Capture the cell that displays the provided text and extract its (x, y) central coordinate. 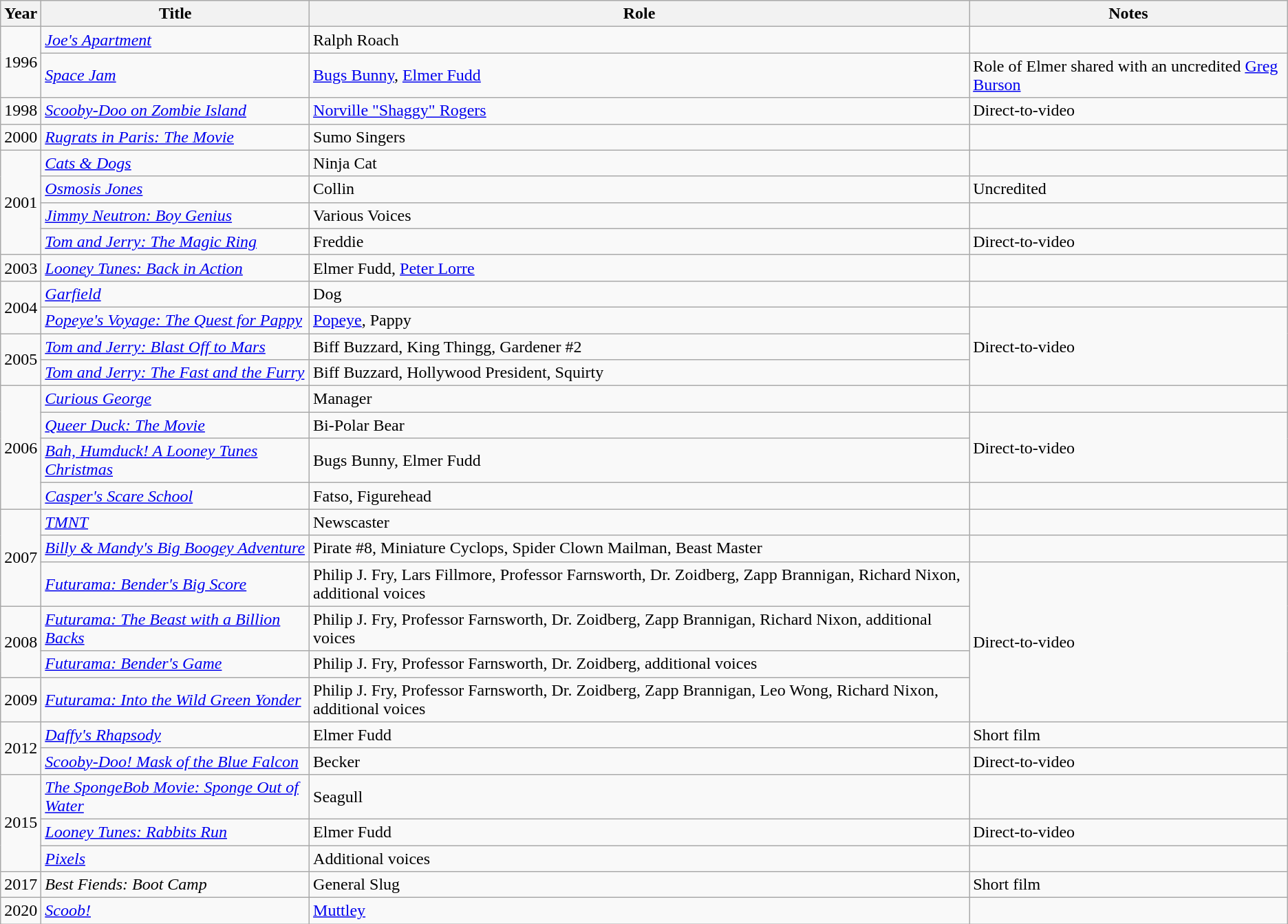
Rugrats in Paris: The Movie (175, 137)
1996 (21, 62)
Queer Duck: The Movie (175, 425)
Ninja Cat (640, 163)
Becker (640, 761)
Daffy's Rhapsody (175, 735)
Looney Tunes: Rabbits Run (175, 832)
Biff Buzzard, King Thingg, Gardener #2 (640, 346)
Role (640, 14)
Best Fiends: Boot Camp (175, 885)
Cats & Dogs (175, 163)
Philip J. Fry, Lars Fillmore, Professor Farnsworth, Dr. Zoidberg, Zapp Brannigan, Richard Nixon, additional voices (640, 583)
Year (21, 14)
Philip J. Fry, Professor Farnsworth, Dr. Zoidberg, Zapp Brannigan, Richard Nixon, additional voices (640, 629)
Scooby-Doo! Mask of the Blue Falcon (175, 761)
Title (175, 14)
Biff Buzzard, Hollywood President, Squirty (640, 373)
2015 (21, 823)
Scoob! (175, 911)
Scooby-Doo on Zombie Island (175, 111)
Manager (640, 399)
Tom and Jerry: The Fast and the Furry (175, 373)
2009 (21, 699)
Futurama: Bender's Game (175, 664)
2001 (21, 202)
Sumo Singers (640, 137)
Futurama: Into the Wild Green Yonder (175, 699)
TMNT (175, 522)
Notes (1128, 14)
Pixels (175, 858)
Philip J. Fry, Professor Farnsworth, Dr. Zoidberg, Zapp Brannigan, Leo Wong, Richard Nixon, additional voices (640, 699)
Pirate #8, Miniature Cyclops, Spider Clown Mailman, Beast Master (640, 548)
Seagull (640, 797)
Collin (640, 189)
Muttley (640, 911)
Dog (640, 294)
Space Jam (175, 76)
Tom and Jerry: The Magic Ring (175, 241)
Various Voices (640, 215)
2000 (21, 137)
Fatso, Figurehead (640, 496)
Norville "Shaggy" Rogers (640, 111)
Additional voices (640, 858)
Looney Tunes: Back in Action (175, 268)
Casper's Scare School (175, 496)
Philip J. Fry, Professor Farnsworth, Dr. Zoidberg, additional voices (640, 664)
2017 (21, 885)
Bi-Polar Bear (640, 425)
Bah, Humduck! A Looney Tunes Christmas (175, 461)
Popeye's Voyage: The Quest for Pappy (175, 320)
Tom and Jerry: Blast Off to Mars (175, 346)
2005 (21, 359)
2004 (21, 307)
General Slug (640, 885)
Garfield (175, 294)
The SpongeBob Movie: Sponge Out of Water (175, 797)
Freddie (640, 241)
Elmer Fudd, Peter Lorre (640, 268)
Curious George (175, 399)
Jimmy Neutron: Boy Genius (175, 215)
Futurama: Bender's Big Score (175, 583)
1998 (21, 111)
Newscaster (640, 522)
2007 (21, 557)
Uncredited (1128, 189)
2008 (21, 641)
2020 (21, 911)
Popeye, Pappy (640, 320)
Joe's Apartment (175, 40)
2006 (21, 447)
Osmosis Jones (175, 189)
Ralph Roach (640, 40)
Role of Elmer shared with an uncredited Greg Burson (1128, 76)
Billy & Mandy's Big Boogey Adventure (175, 548)
2012 (21, 748)
2003 (21, 268)
Futurama: The Beast with a Billion Backs (175, 629)
